Pinpoint the cell where the given text exists, returning its [x, y] midpoint coordinate. 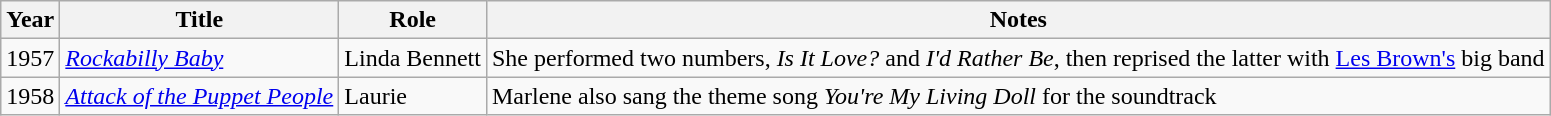
Attack of the Puppet People [200, 96]
Year [30, 20]
Title [200, 20]
Linda Bennett [413, 58]
Marlene also sang the theme song You're My Living Doll for the soundtrack [1018, 96]
Notes [1018, 20]
1958 [30, 96]
Laurie [413, 96]
She performed two numbers, Is It Love? and I'd Rather Be, then reprised the latter with Les Brown's big band [1018, 58]
1957 [30, 58]
Rockabilly Baby [200, 58]
Role [413, 20]
